Search for the cell housing the specified text and yield its [x, y] center coordinate. 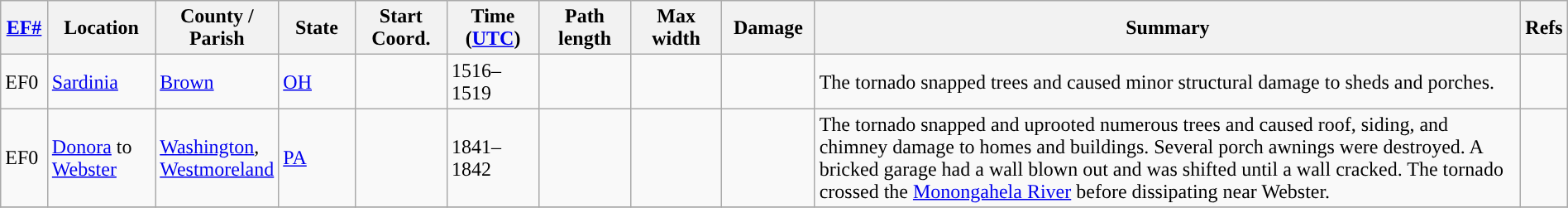
Time (UTC) [493, 28]
State [317, 28]
1841–1842 [493, 157]
PA [317, 157]
Washington, Westmoreland [217, 157]
Sardinia [101, 81]
Start Coord. [400, 28]
EF# [25, 28]
Donora to Webster [101, 157]
Path length [586, 28]
Brown [217, 81]
1516–1519 [493, 81]
Max width [676, 28]
The tornado snapped trees and caused minor structural damage to sheds and porches. [1168, 81]
OH [317, 81]
County / Parish [217, 28]
Damage [768, 28]
Refs [1544, 28]
Location [101, 28]
Summary [1168, 28]
